Identify which cell holds the provided text, then report its (x, y) central coordinate. 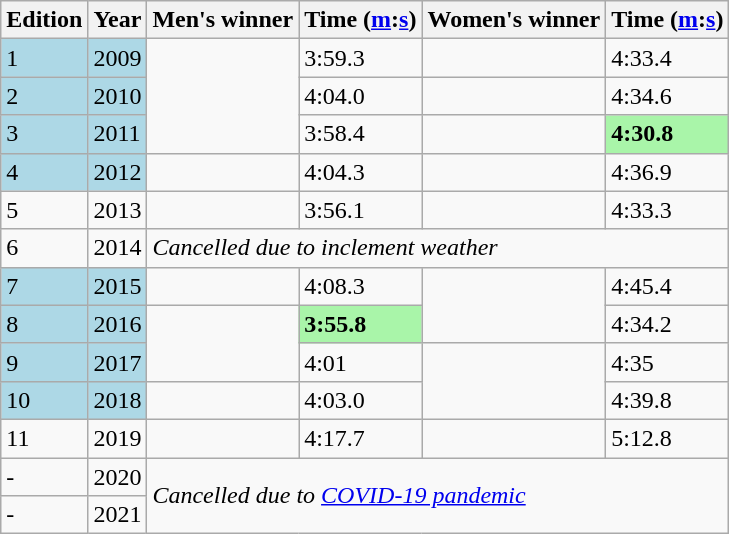
2016 (118, 324)
1 (44, 58)
4:04.3 (360, 172)
2010 (118, 96)
3:58.4 (360, 134)
Cancelled due to COVID-19 pandemic (438, 496)
5 (44, 210)
2009 (118, 58)
2 (44, 96)
8 (44, 324)
4:17.7 (360, 438)
Men's winner (223, 20)
2020 (118, 477)
4:01 (360, 362)
4:08.3 (360, 286)
4:03.0 (360, 400)
Cancelled due to inclement weather (438, 248)
Women's winner (514, 20)
7 (44, 286)
2012 (118, 172)
2017 (118, 362)
4:35 (668, 362)
3:56.1 (360, 210)
4:34.2 (668, 324)
10 (44, 400)
4:33.4 (668, 58)
Year (118, 20)
Edition (44, 20)
4:33.3 (668, 210)
2019 (118, 438)
5:12.8 (668, 438)
3:55.8 (360, 324)
4:30.8 (668, 134)
2011 (118, 134)
2021 (118, 515)
11 (44, 438)
2014 (118, 248)
2013 (118, 210)
4:34.6 (668, 96)
2018 (118, 400)
9 (44, 362)
4:45.4 (668, 286)
4:39.8 (668, 400)
4:04.0 (360, 96)
4:36.9 (668, 172)
2015 (118, 286)
4 (44, 172)
3 (44, 134)
6 (44, 248)
3:59.3 (360, 58)
